From the cell containing the given text, extract its center point as (x, y) coordinate. 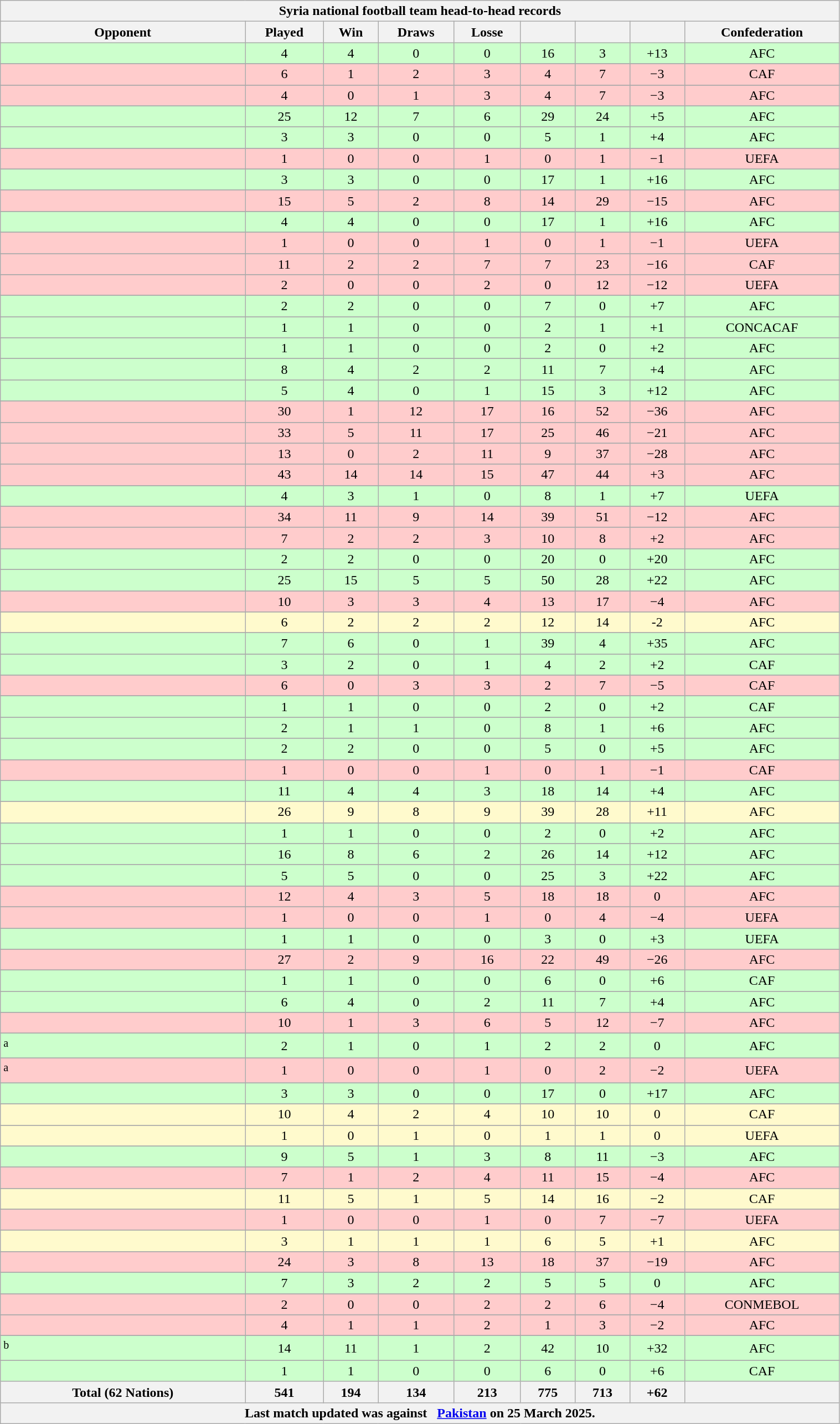
Total (62 Nations) (123, 1392)
−16 (657, 264)
34 (285, 517)
+13 (657, 53)
CONMEBOL (762, 1304)
43 (285, 475)
Draws (416, 32)
+11 (657, 812)
541 (285, 1392)
Opponent (123, 32)
+20 (657, 559)
−36 (657, 412)
Last match updated was against Pakistan on 25 March 2025. (420, 1413)
Win (351, 32)
22 (548, 960)
33 (285, 433)
20 (548, 559)
Losse (487, 32)
134 (416, 1392)
−28 (657, 454)
b (123, 1348)
27 (285, 960)
49 (602, 960)
Played (285, 32)
30 (285, 412)
46 (602, 433)
44 (602, 475)
−26 (657, 960)
47 (548, 475)
CONCACAF (762, 327)
713 (602, 1392)
213 (487, 1392)
−15 (657, 201)
52 (602, 412)
+32 (657, 1348)
775 (548, 1392)
Syria national football team head-to-head records (420, 11)
Confederation (762, 32)
50 (548, 580)
42 (548, 1348)
-2 (657, 623)
−19 (657, 1262)
+35 (657, 644)
−5 (657, 686)
+17 (657, 1093)
23 (602, 264)
51 (602, 517)
194 (351, 1392)
+62 (657, 1392)
−21 (657, 433)
